Capture the cell that displays the provided text and extract its [X, Y] central coordinate. 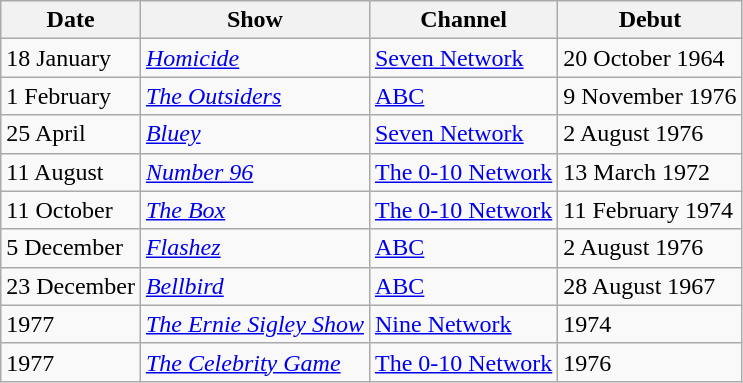
Number 96 [254, 172]
Nine Network [463, 324]
11 October [71, 210]
23 December [71, 286]
25 April [71, 134]
5 December [71, 248]
Channel [463, 20]
Bellbird [254, 286]
Debut [650, 20]
The Outsiders [254, 96]
20 October 1964 [650, 58]
Homicide [254, 58]
Show [254, 20]
The Celebrity Game [254, 362]
1976 [650, 362]
9 November 1976 [650, 96]
13 March 1972 [650, 172]
11 August [71, 172]
Flashez [254, 248]
1974 [650, 324]
The Box [254, 210]
The Ernie Sigley Show [254, 324]
Date [71, 20]
1 February [71, 96]
28 August 1967 [650, 286]
18 January [71, 58]
11 February 1974 [650, 210]
Bluey [254, 134]
